Scan for the cell matching the given text and deliver its (X, Y) coordinate at center. 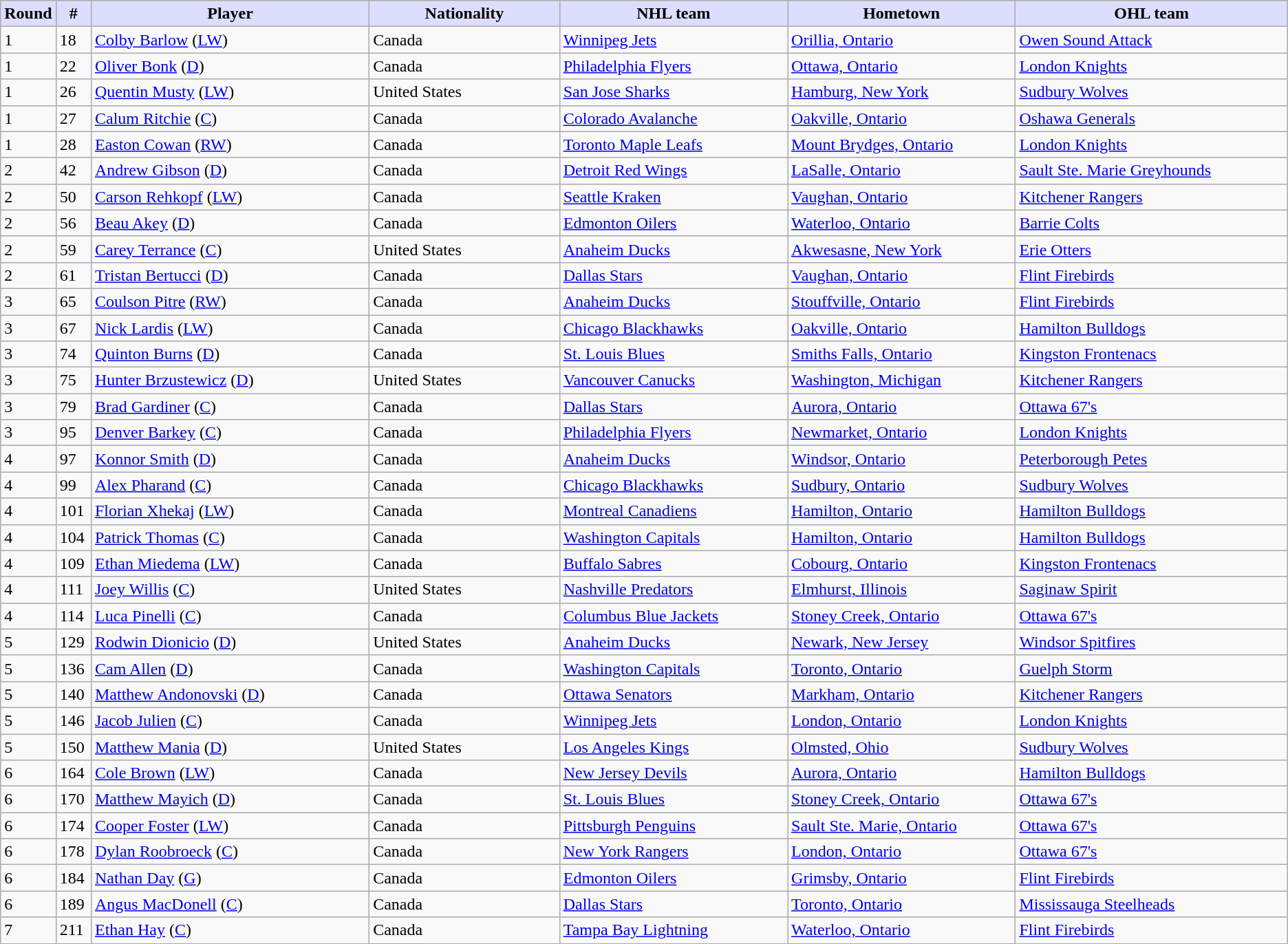
Elmhurst, Illinois (901, 590)
27 (73, 118)
Newark, New Jersey (901, 642)
18 (73, 40)
Los Angeles Kings (673, 747)
Angus MacDonell (C) (230, 904)
Ethan Miedema (LW) (230, 564)
Tristan Bertucci (D) (230, 275)
Round (28, 14)
Orillia, Ontario (901, 40)
74 (73, 354)
Carey Terrance (C) (230, 249)
170 (73, 800)
Oshawa Generals (1152, 118)
56 (73, 223)
140 (73, 694)
Barrie Colts (1152, 223)
75 (73, 380)
Quinton Burns (D) (230, 354)
Hometown (901, 14)
Smiths Falls, Ontario (901, 354)
101 (73, 511)
New Jersey Devils (673, 773)
178 (73, 852)
Peterborough Petes (1152, 459)
65 (73, 301)
59 (73, 249)
Cole Brown (LW) (230, 773)
Easton Cowan (RW) (230, 144)
22 (73, 66)
Olmsted, Ohio (901, 747)
Toronto Maple Leafs (673, 144)
Tampa Bay Lightning (673, 930)
95 (73, 433)
211 (73, 930)
104 (73, 537)
136 (73, 668)
Player (230, 14)
Beau Akey (D) (230, 223)
New York Rangers (673, 852)
Nick Lardis (LW) (230, 328)
Sault Ste. Marie Greyhounds (1152, 171)
97 (73, 459)
Hamburg, New York (901, 92)
Detroit Red Wings (673, 171)
Patrick Thomas (C) (230, 537)
146 (73, 720)
111 (73, 590)
67 (73, 328)
Mississauga Steelheads (1152, 904)
LaSalle, Ontario (901, 171)
Brad Gardiner (C) (230, 407)
7 (28, 930)
Luca Pinelli (C) (230, 616)
Akwesasne, New York (901, 249)
Columbus Blue Jackets (673, 616)
Calum Ritchie (C) (230, 118)
Colby Barlow (LW) (230, 40)
150 (73, 747)
Ottawa, Ontario (901, 66)
Nashville Predators (673, 590)
NHL team (673, 14)
Quentin Musty (LW) (230, 92)
Carson Rehkopf (LW) (230, 197)
184 (73, 878)
Nationality (465, 14)
109 (73, 564)
Seattle Kraken (673, 197)
Matthew Andonovski (D) (230, 694)
Vancouver Canucks (673, 380)
Florian Xhekaj (LW) (230, 511)
Hunter Brzustewicz (D) (230, 380)
174 (73, 826)
Windsor, Ontario (901, 459)
114 (73, 616)
Matthew Mania (D) (230, 747)
Sault Ste. Marie, Ontario (901, 826)
Stouffville, Ontario (901, 301)
Erie Otters (1152, 249)
Cobourg, Ontario (901, 564)
164 (73, 773)
Sudbury, Ontario (901, 485)
26 (73, 92)
28 (73, 144)
Buffalo Sabres (673, 564)
Guelph Storm (1152, 668)
Konnor Smith (D) (230, 459)
Colorado Avalanche (673, 118)
Joey Willis (C) (230, 590)
Cooper Foster (LW) (230, 826)
OHL team (1152, 14)
50 (73, 197)
61 (73, 275)
42 (73, 171)
Nathan Day (G) (230, 878)
Mount Brydges, Ontario (901, 144)
Coulson Pitre (RW) (230, 301)
99 (73, 485)
Pittsburgh Penguins (673, 826)
Owen Sound Attack (1152, 40)
189 (73, 904)
Windsor Spitfires (1152, 642)
Grimsby, Ontario (901, 878)
Markham, Ontario (901, 694)
Rodwin Dionicio (D) (230, 642)
Jacob Julien (C) (230, 720)
Andrew Gibson (D) (230, 171)
Alex Pharand (C) (230, 485)
Denver Barkey (C) (230, 433)
Ethan Hay (C) (230, 930)
Ottawa Senators (673, 694)
Saginaw Spirit (1152, 590)
79 (73, 407)
San Jose Sharks (673, 92)
Oliver Bonk (D) (230, 66)
Matthew Mayich (D) (230, 800)
Newmarket, Ontario (901, 433)
Washington, Michigan (901, 380)
Montreal Canadiens (673, 511)
Dylan Roobroeck (C) (230, 852)
# (73, 14)
Cam Allen (D) (230, 668)
129 (73, 642)
